Pinpoint the cell where the given text exists, returning its [X, Y] midpoint coordinate. 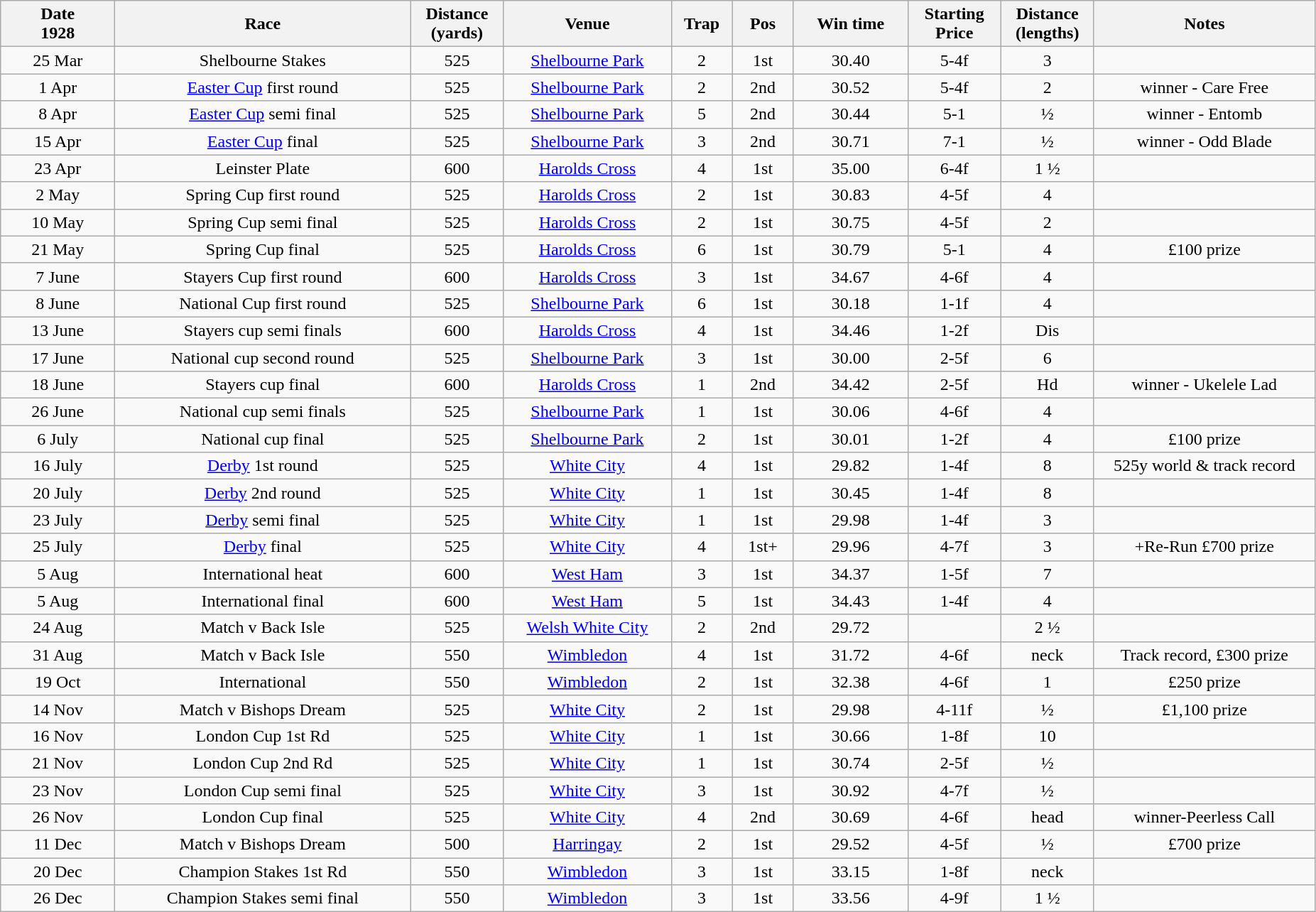
30.75 [851, 222]
4-9f [955, 899]
34.67 [851, 276]
winner - Odd Blade [1204, 141]
Leinster Plate [263, 168]
Date1928 [58, 24]
26 Nov [58, 818]
17 June [58, 357]
26 June [58, 412]
Spring Cup first round [263, 195]
Hd [1047, 385]
International heat [263, 574]
head [1047, 818]
winner - Care Free [1204, 87]
34.42 [851, 385]
Easter Cup first round [263, 87]
Win time [851, 24]
7 June [58, 276]
London Cup final [263, 818]
29.96 [851, 547]
29.52 [851, 845]
4-11f [955, 709]
14 Nov [58, 709]
24 Aug [58, 628]
21 Nov [58, 763]
London Cup 1st Rd [263, 736]
1-5f [955, 574]
30.74 [851, 763]
7-1 [955, 141]
Stayers cup semi finals [263, 330]
winner - Entomb [1204, 114]
21 May [58, 249]
National Cup first round [263, 303]
29.72 [851, 628]
20 Dec [58, 872]
20 July [58, 493]
23 Nov [58, 791]
Derby semi final [263, 520]
10 [1047, 736]
500 [457, 845]
23 Apr [58, 168]
National cup second round [263, 357]
10 May [58, 222]
1st+ [763, 547]
Derby 1st round [263, 466]
19 Oct [58, 682]
6 July [58, 439]
1 Apr [58, 87]
Stayers Cup first round [263, 276]
30.52 [851, 87]
25 July [58, 547]
30.45 [851, 493]
Welsh White City [587, 628]
16 Nov [58, 736]
30.06 [851, 412]
29.82 [851, 466]
London Cup 2nd Rd [263, 763]
Derby 2nd round [263, 493]
31.72 [851, 655]
National cup final [263, 439]
International final [263, 601]
Starting Price [955, 24]
30.18 [851, 303]
Dis [1047, 330]
25 Mar [58, 60]
30.01 [851, 439]
11 Dec [58, 845]
Trap [702, 24]
30.83 [851, 195]
Distance(yards) [457, 24]
30.69 [851, 818]
16 July [58, 466]
30.40 [851, 60]
34.43 [851, 601]
30.79 [851, 249]
Track record, £300 prize [1204, 655]
Spring Cup semi final [263, 222]
£250 prize [1204, 682]
23 July [58, 520]
Derby final [263, 547]
Pos [763, 24]
30.71 [851, 141]
National cup semi finals [263, 412]
Champion Stakes semi final [263, 899]
15 Apr [58, 141]
Distance (lengths) [1047, 24]
winner-Peerless Call [1204, 818]
30.44 [851, 114]
Spring Cup final [263, 249]
+Re-Run £700 prize [1204, 547]
Shelbourne Stakes [263, 60]
1-1f [955, 303]
32.38 [851, 682]
30.00 [851, 357]
£1,100 prize [1204, 709]
30.92 [851, 791]
8 Apr [58, 114]
34.37 [851, 574]
£700 prize [1204, 845]
winner - Ukelele Lad [1204, 385]
Stayers cup final [263, 385]
18 June [58, 385]
Easter Cup final [263, 141]
International [263, 682]
34.46 [851, 330]
8 June [58, 303]
Harringay [587, 845]
Venue [587, 24]
2 May [58, 195]
Champion Stakes 1st Rd [263, 872]
30.66 [851, 736]
525y world & track record [1204, 466]
31 Aug [58, 655]
13 June [58, 330]
London Cup semi final [263, 791]
7 [1047, 574]
2 ½ [1047, 628]
26 Dec [58, 899]
35.00 [851, 168]
6-4f [955, 168]
Notes [1204, 24]
Race [263, 24]
33.15 [851, 872]
Easter Cup semi final [263, 114]
33.56 [851, 899]
